Return (x, y) of the center of cell containing provided text 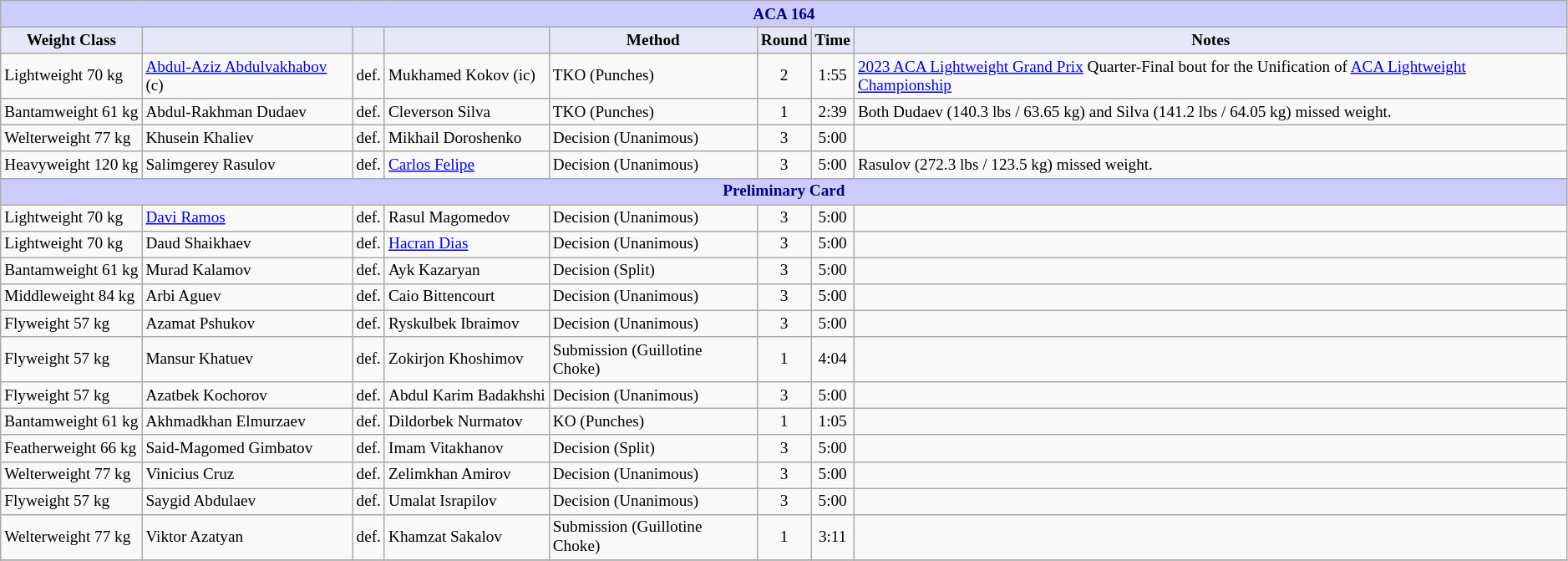
Akhmadkhan Elmurzaev (247, 422)
2 (784, 76)
Cleverson Silva (466, 112)
KO (Punches) (653, 422)
Weight Class (72, 40)
3:11 (832, 537)
Davi Ramos (247, 218)
Daud Shaikhaev (247, 244)
Rasul Magomedov (466, 218)
Mansur Khatuev (247, 360)
Time (832, 40)
Method (653, 40)
Murad Kalamov (247, 271)
Viktor Azatyan (247, 537)
Dildorbek Nurmatov (466, 422)
Both Dudaev (140.3 lbs / 63.65 kg) and Silva (141.2 lbs / 64.05 kg) missed weight. (1210, 112)
1:05 (832, 422)
4:04 (832, 360)
Imam Vitakhanov (466, 448)
Mukhamed Kokov (ic) (466, 76)
Rasulov (272.3 lbs / 123.5 kg) missed weight. (1210, 165)
Azatbek Kochorov (247, 395)
Zelimkhan Amirov (466, 475)
Khusein Khaliev (247, 139)
Saygid Abdulaev (247, 501)
Featherweight 66 kg (72, 448)
ACA 164 (784, 14)
Khamzat Sakalov (466, 537)
Said-Magomed Gimbatov (247, 448)
Preliminary Card (784, 191)
Vinicius Cruz (247, 475)
Ryskulbek Ibraimov (466, 324)
Middleweight 84 kg (72, 297)
Heavyweight 120 kg (72, 165)
Azamat Pshukov (247, 324)
Abdul Karim Badakhshi (466, 395)
Abdul-Aziz Abdulvakhabov (c) (247, 76)
Caio Bittencourt (466, 297)
Salimgerey Rasulov (247, 165)
Notes (1210, 40)
Arbi Aguev (247, 297)
Carlos Felipe (466, 165)
1:55 (832, 76)
2023 ACA Lightweight Grand Prix Quarter-Final bout for the Unification of ACA Lightweight Championship (1210, 76)
Hacran Dias (466, 244)
2:39 (832, 112)
Mikhail Doroshenko (466, 139)
Abdul-Rakhman Dudaev (247, 112)
Umalat Israpilov (466, 501)
Zokirjon Khoshimov (466, 360)
Ayk Kazaryan (466, 271)
Round (784, 40)
